Detect which cell encompasses the target text, then output its [x, y] center coordinate. 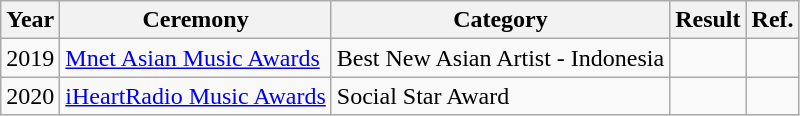
Category [500, 20]
Social Star Award [500, 96]
Best New Asian Artist - Indonesia [500, 58]
Ceremony [196, 20]
Year [30, 20]
iHeartRadio Music Awards [196, 96]
Result [708, 20]
2019 [30, 58]
2020 [30, 96]
Mnet Asian Music Awards [196, 58]
Ref. [772, 20]
